Extract the (x, y) coordinate from the center of the cell holding the provided text.  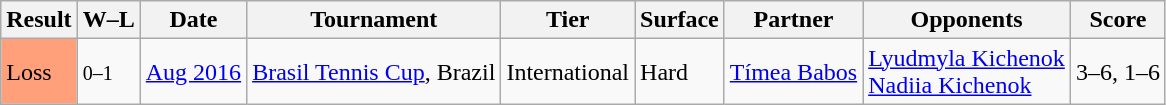
Hard (680, 72)
Opponents (967, 20)
Aug 2016 (193, 72)
Tournament (374, 20)
Surface (680, 20)
Date (193, 20)
Lyudmyla Kichenok Nadiia Kichenok (967, 72)
Partner (793, 20)
3–6, 1–6 (1118, 72)
Tier (568, 20)
Result (39, 20)
Loss (39, 72)
Score (1118, 20)
International (568, 72)
Tímea Babos (793, 72)
W–L (108, 20)
0–1 (108, 72)
Brasil Tennis Cup, Brazil (374, 72)
